Provide the (X, Y) coordinate of the cell's center where the given text is located.  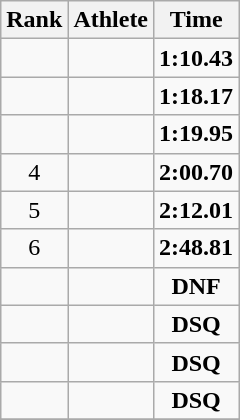
1:10.43 (196, 58)
DNF (196, 286)
2:00.70 (196, 172)
1:18.17 (196, 96)
Athlete (111, 20)
4 (34, 172)
2:48.81 (196, 248)
Time (196, 20)
2:12.01 (196, 210)
1:19.95 (196, 134)
6 (34, 248)
Rank (34, 20)
5 (34, 210)
